Identify which cell holds the provided text, then report its (x, y) central coordinate. 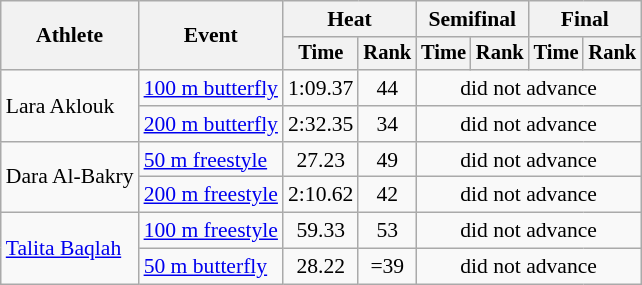
100 m butterfly (211, 88)
=39 (387, 267)
53 (387, 231)
27.23 (320, 160)
2:32.35 (320, 124)
28.22 (320, 267)
100 m freestyle (211, 231)
200 m butterfly (211, 124)
49 (387, 160)
50 m butterfly (211, 267)
50 m freestyle (211, 160)
2:10.62 (320, 195)
Talita Baqlah (70, 248)
Athlete (70, 36)
44 (387, 88)
Heat (350, 19)
Dara Al-Bakry (70, 178)
Lara Aklouk (70, 106)
Semifinal (472, 19)
34 (387, 124)
Event (211, 36)
1:09.37 (320, 88)
200 m freestyle (211, 195)
42 (387, 195)
Final (585, 19)
59.33 (320, 231)
